Capture the cell that displays the provided text and extract its (X, Y) central coordinate. 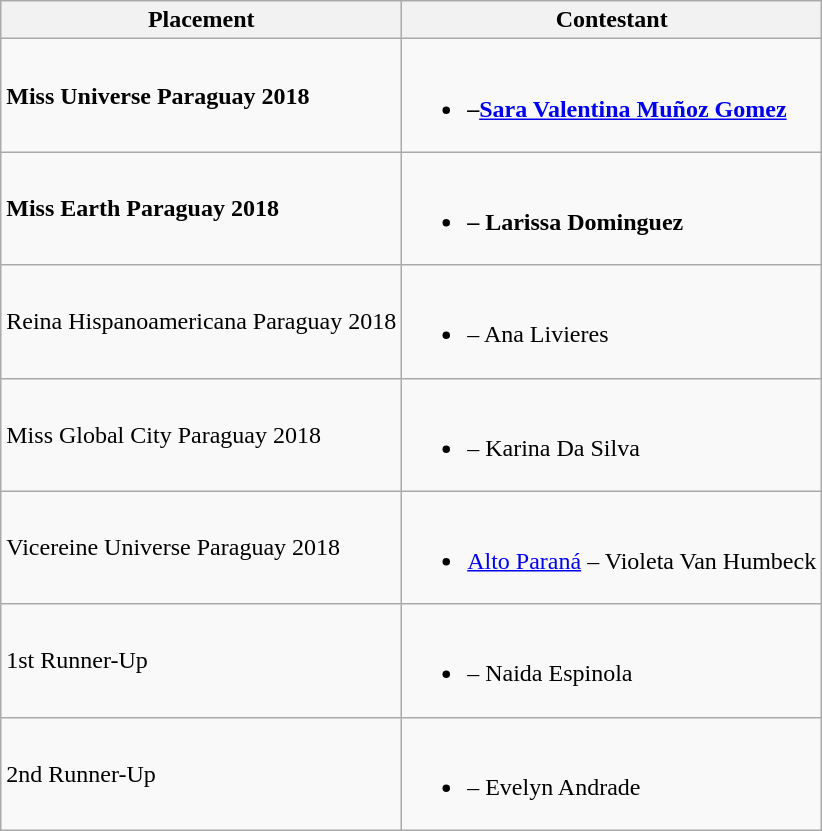
– Karina Da Silva (612, 434)
Miss Earth Paraguay 2018 (202, 208)
Placement (202, 20)
–Sara Valentina Muñoz Gomez (612, 96)
2nd Runner-Up (202, 774)
– Ana Livieres (612, 322)
– Larissa Dominguez (612, 208)
Miss Global City Paraguay 2018 (202, 434)
– Evelyn Andrade (612, 774)
1st Runner-Up (202, 660)
Miss Universe Paraguay 2018 (202, 96)
Vicereine Universe Paraguay 2018 (202, 548)
Alto Paraná – Violeta Van Humbeck (612, 548)
– Naida Espinola (612, 660)
Reina Hispanoamericana Paraguay 2018 (202, 322)
Contestant (612, 20)
